Find where the given text appears and provide that cell's center as [x, y] coordinate. 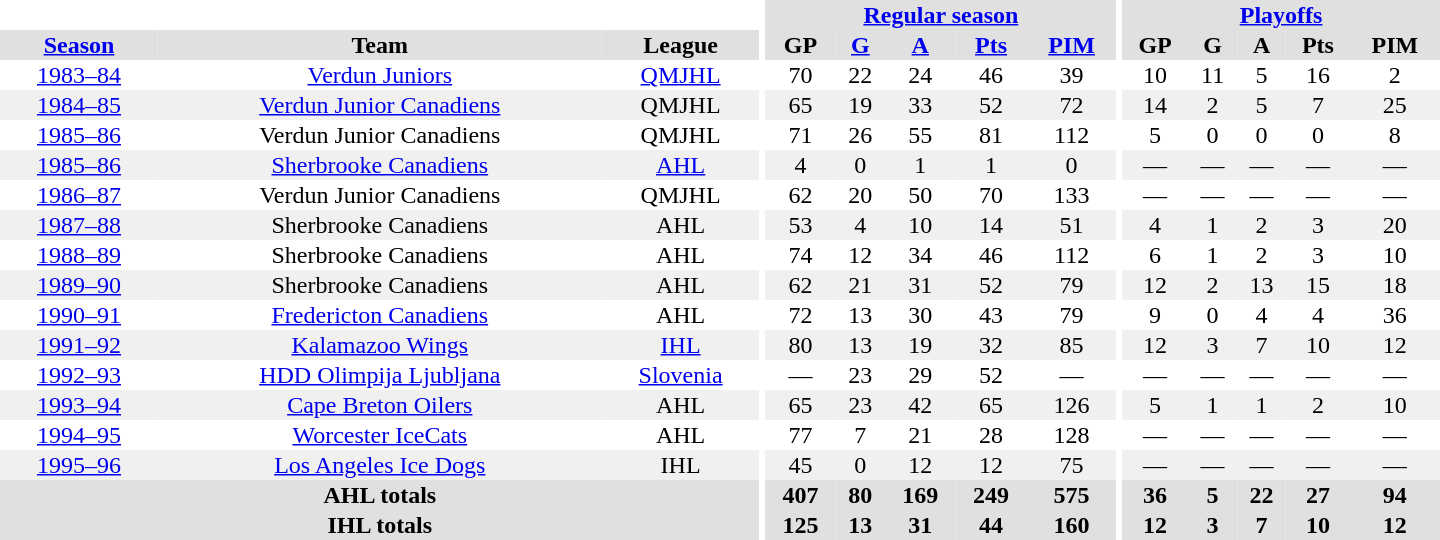
25 [1395, 105]
126 [1071, 405]
1989–90 [79, 285]
1993–94 [79, 405]
77 [800, 435]
IHL totals [380, 525]
29 [920, 375]
81 [992, 135]
85 [1071, 345]
43 [992, 315]
16 [1318, 75]
53 [800, 225]
18 [1395, 285]
26 [860, 135]
6 [1155, 255]
1983–84 [79, 75]
94 [1395, 495]
Verdun Juniors [380, 75]
249 [992, 495]
125 [800, 525]
1995–96 [79, 465]
Season [79, 45]
128 [1071, 435]
74 [800, 255]
1990–91 [79, 315]
24 [920, 75]
Playoffs [1281, 15]
1988–89 [79, 255]
15 [1318, 285]
League [681, 45]
44 [992, 525]
Cape Breton Oilers [380, 405]
1991–92 [79, 345]
55 [920, 135]
11 [1212, 75]
575 [1071, 495]
160 [1071, 525]
45 [800, 465]
Team [380, 45]
9 [1155, 315]
1987–88 [79, 225]
Regular season [941, 15]
50 [920, 195]
75 [1071, 465]
1986–87 [79, 195]
1992–93 [79, 375]
Los Angeles Ice Dogs [380, 465]
42 [920, 405]
71 [800, 135]
1984–85 [79, 105]
51 [1071, 225]
AHL totals [380, 495]
33 [920, 105]
Kalamazoo Wings [380, 345]
407 [800, 495]
HDD Olimpija Ljubljana [380, 375]
8 [1395, 135]
1994–95 [79, 435]
39 [1071, 75]
169 [920, 495]
27 [1318, 495]
Fredericton Canadiens [380, 315]
32 [992, 345]
133 [1071, 195]
Slovenia [681, 375]
28 [992, 435]
34 [920, 255]
30 [920, 315]
Worcester IceCats [380, 435]
